Provide the [X, Y] coordinate of the cell's center where the given text is located.  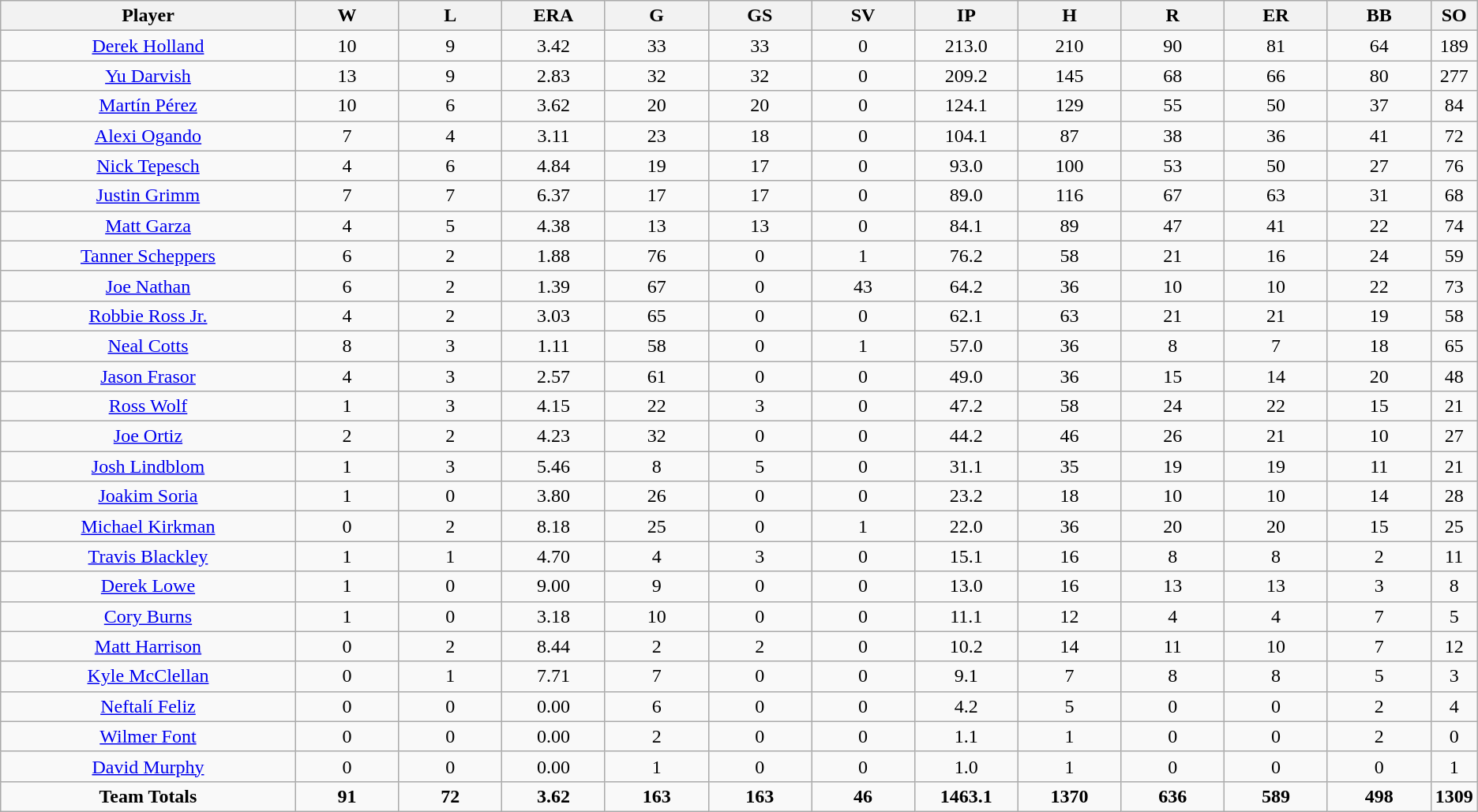
89.0 [966, 196]
Nick Tepesch [148, 166]
84 [1454, 106]
4.2 [966, 706]
L [450, 16]
498 [1379, 796]
Martín Pérez [148, 106]
80 [1379, 76]
4.84 [554, 166]
Robbie Ross Jr. [148, 316]
3.42 [554, 46]
7.71 [554, 676]
62.1 [966, 316]
3.80 [554, 496]
4.38 [554, 226]
Neftalí Feliz [148, 706]
13.0 [966, 586]
49.0 [966, 376]
9.00 [554, 586]
3.11 [554, 136]
Derek Lowe [148, 586]
213.0 [966, 46]
1.88 [554, 256]
David Murphy [148, 766]
H [1069, 16]
Tanner Scheppers [148, 256]
22.0 [966, 526]
31 [1379, 196]
589 [1276, 796]
8.18 [554, 526]
1463.1 [966, 796]
IP [966, 16]
2.83 [554, 76]
1.1 [966, 736]
89 [1069, 226]
74 [1454, 226]
2.57 [554, 376]
64.2 [966, 286]
210 [1069, 46]
4.70 [554, 556]
1.0 [966, 766]
11.1 [966, 616]
3.03 [554, 316]
37 [1379, 106]
6.37 [554, 196]
ER [1276, 16]
61 [657, 376]
1.11 [554, 346]
31.1 [966, 466]
15.1 [966, 556]
9.1 [966, 676]
81 [1276, 46]
ERA [554, 16]
124.1 [966, 106]
76.2 [966, 256]
R [1173, 16]
Michael Kirkman [148, 526]
277 [1454, 76]
23.2 [966, 496]
91 [347, 796]
100 [1069, 166]
189 [1454, 46]
Ross Wolf [148, 406]
35 [1069, 466]
47.2 [966, 406]
93.0 [966, 166]
5.46 [554, 466]
47 [1173, 226]
4.15 [554, 406]
GS [760, 16]
Matt Garza [148, 226]
38 [1173, 136]
1309 [1454, 796]
Josh Lindblom [148, 466]
Joe Ortiz [148, 436]
Joe Nathan [148, 286]
57.0 [966, 346]
64 [1379, 46]
73 [1454, 286]
8.44 [554, 646]
Team Totals [148, 796]
SO [1454, 16]
Neal Cotts [148, 346]
129 [1069, 106]
10.2 [966, 646]
BB [1379, 16]
G [657, 16]
1370 [1069, 796]
Justin Grimm [148, 196]
Jason Frasor [148, 376]
23 [657, 136]
636 [1173, 796]
28 [1454, 496]
3.18 [554, 616]
84.1 [966, 226]
Joakim Soria [148, 496]
209.2 [966, 76]
Matt Harrison [148, 646]
SV [864, 16]
53 [1173, 166]
87 [1069, 136]
43 [864, 286]
44.2 [966, 436]
55 [1173, 106]
Cory Burns [148, 616]
116 [1069, 196]
Kyle McClellan [148, 676]
104.1 [966, 136]
145 [1069, 76]
Alexi Ogando [148, 136]
W [347, 16]
66 [1276, 76]
Player [148, 16]
1.39 [554, 286]
4.23 [554, 436]
Travis Blackley [148, 556]
59 [1454, 256]
Yu Darvish [148, 76]
Derek Holland [148, 46]
90 [1173, 46]
48 [1454, 376]
Wilmer Font [148, 736]
